From the cell containing the given text, extract its center point as [x, y] coordinate. 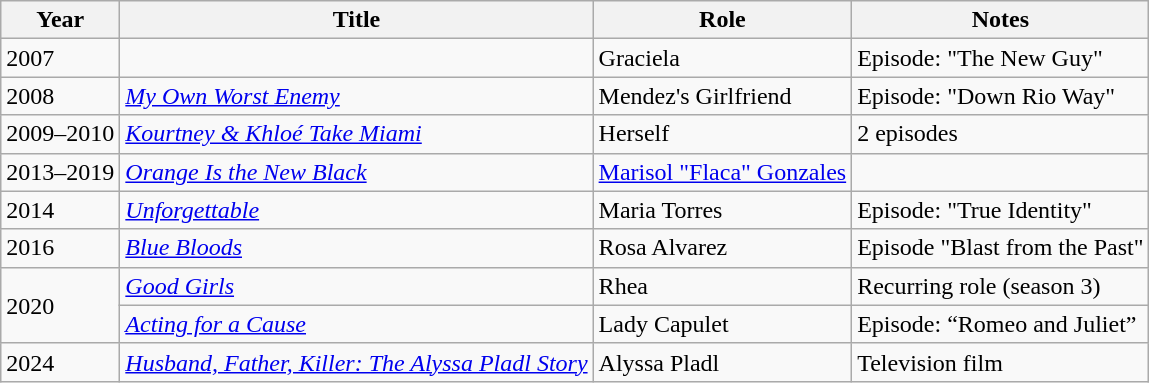
2007 [60, 58]
Episode: "The New Guy" [1000, 58]
Graciela [722, 58]
Rhea [722, 286]
Unforgettable [356, 210]
Good Girls [356, 286]
Orange Is the New Black [356, 172]
Kourtney & Khloé Take Miami [356, 134]
Marisol "Flaca" Gonzales [722, 172]
2 episodes [1000, 134]
2009–2010 [60, 134]
2013–2019 [60, 172]
Husband, Father, Killer: The Alyssa Pladl Story [356, 362]
Recurring role (season 3) [1000, 286]
Notes [1000, 20]
Episode: “Romeo and Juliet” [1000, 324]
Episode: "True Identity" [1000, 210]
Acting for a Cause [356, 324]
My Own Worst Enemy [356, 96]
2008 [60, 96]
2024 [60, 362]
2020 [60, 305]
Maria Torres [722, 210]
Blue Bloods [356, 248]
Herself [722, 134]
Year [60, 20]
Title [356, 20]
2014 [60, 210]
Episode "Blast from the Past" [1000, 248]
Role [722, 20]
Television film [1000, 362]
Lady Capulet [722, 324]
Rosa Alvarez [722, 248]
Episode: "Down Rio Way" [1000, 96]
Alyssa Pladl [722, 362]
Mendez's Girlfriend [722, 96]
2016 [60, 248]
